From the cell containing the given text, extract its center point as [X, Y] coordinate. 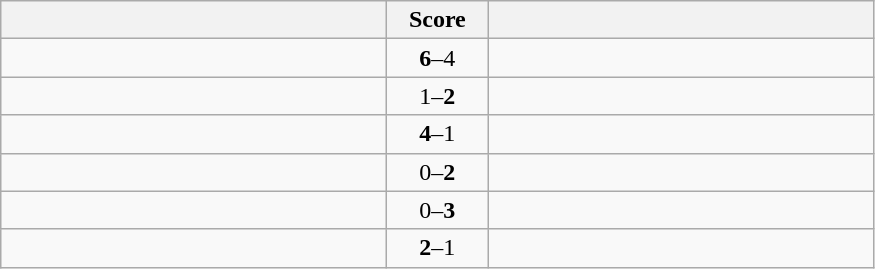
0–3 [438, 210]
4–1 [438, 134]
1–2 [438, 96]
0–2 [438, 172]
6–4 [438, 58]
2–1 [438, 248]
Score [438, 20]
